Identify which cell holds the provided text, then report its [X, Y] central coordinate. 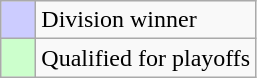
Division winner [146, 20]
Qualified for playoffs [146, 58]
